Extract the (X, Y) coordinate from the center of the cell holding the provided text.  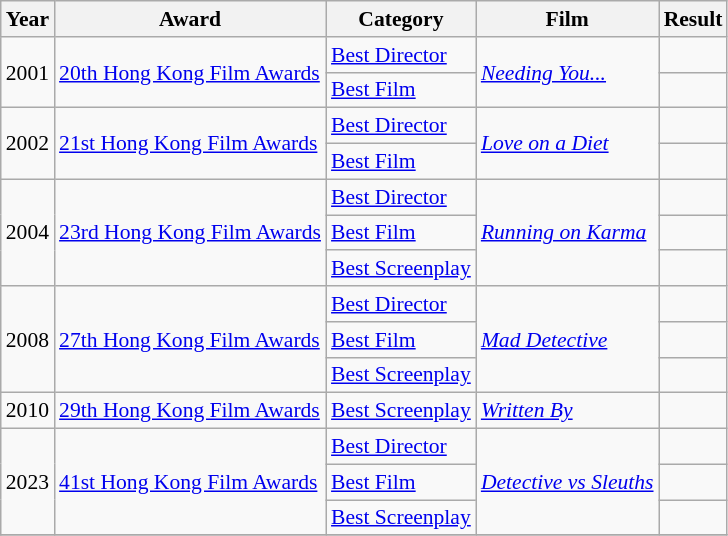
2004 (28, 232)
27th Hong Kong Film Awards (190, 340)
Needing You... (568, 72)
2023 (28, 482)
2001 (28, 72)
20th Hong Kong Film Awards (190, 72)
Written By (568, 411)
2002 (28, 144)
41st Hong Kong Film Awards (190, 482)
2010 (28, 411)
Love on a Diet (568, 144)
29th Hong Kong Film Awards (190, 411)
21st Hong Kong Film Awards (190, 144)
23rd Hong Kong Film Awards (190, 232)
2008 (28, 340)
Mad Detective (568, 340)
Running on Karma (568, 232)
Result (694, 19)
Year (28, 19)
Category (401, 19)
Award (190, 19)
Film (568, 19)
Detective vs Sleuths (568, 482)
